From the cell containing the given text, extract its center point as [x, y] coordinate. 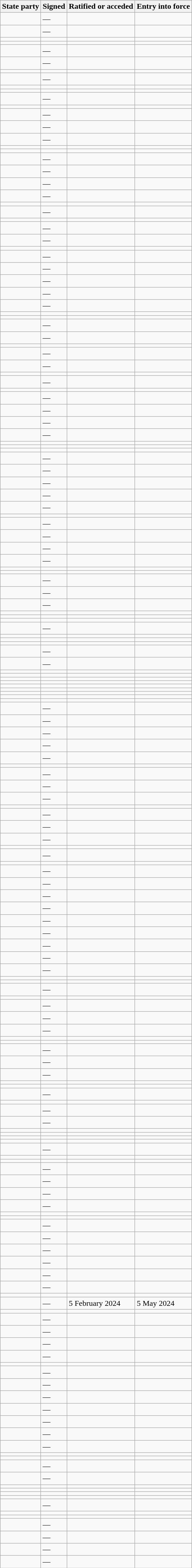
Signed [54, 6]
5 May 2024 [163, 1303]
5 February 2024 [101, 1303]
State party [21, 6]
Ratified or acceded [101, 6]
Entry into force [163, 6]
